Pinpoint the cell where the given text exists, returning its (x, y) midpoint coordinate. 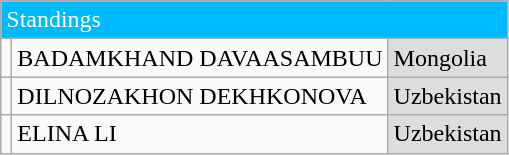
BADAMKHAND DAVAASAMBUU (200, 58)
Mongolia (448, 58)
Standings (254, 20)
ELINA LI (200, 134)
DILNOZAKHON DEKHKONOVA (200, 96)
